Pinpoint the cell where the given text exists, returning its (x, y) midpoint coordinate. 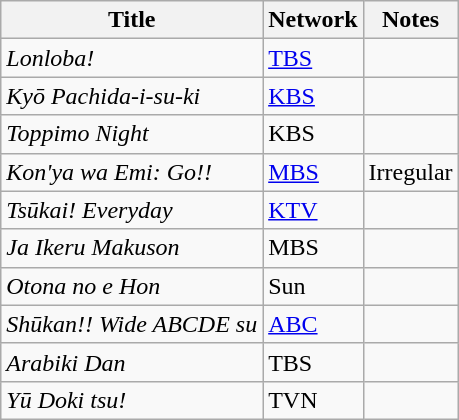
Lonloba! (132, 58)
Sun (313, 286)
Shūkan!! Wide ABCDE su (132, 324)
Toppimo Night (132, 134)
Network (313, 20)
Kon'ya wa Emi: Go!! (132, 172)
Arabiki Dan (132, 362)
Tsūkai! Everyday (132, 210)
TVN (313, 400)
Notes (410, 20)
Ja Ikeru Makuson (132, 248)
KTV (313, 210)
Yū Doki tsu! (132, 400)
Title (132, 20)
Irregular (410, 172)
ABC (313, 324)
Otona no e Hon (132, 286)
Kyō Pachida-i-su-ki (132, 96)
